Find where the given text appears and provide that cell's center as [X, Y] coordinate. 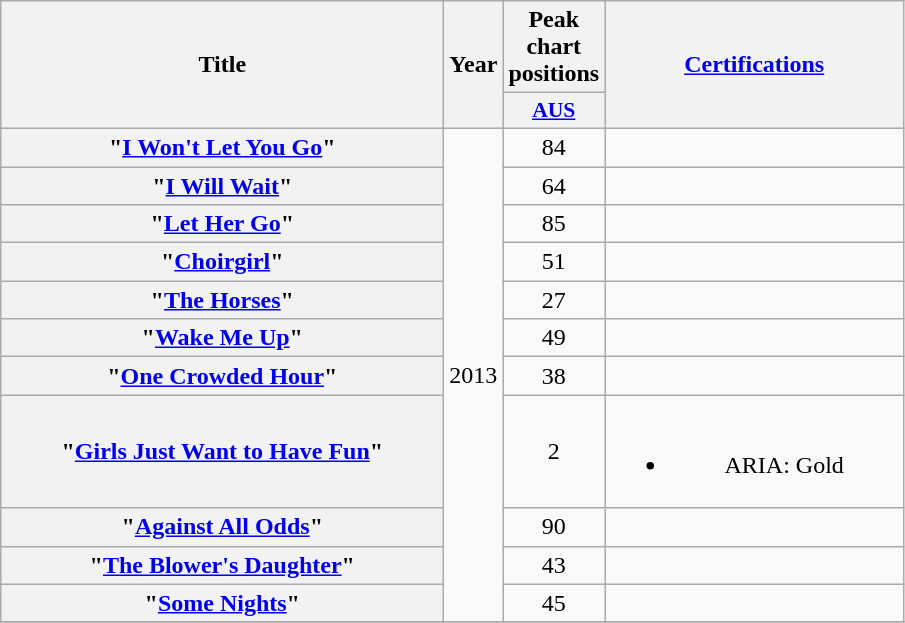
64 [554, 185]
Year [474, 65]
"Some Nights" [222, 603]
Title [222, 65]
ARIA: Gold [754, 452]
"The Horses" [222, 300]
27 [554, 300]
AUS [554, 111]
2 [554, 452]
85 [554, 224]
84 [554, 147]
90 [554, 527]
2013 [474, 375]
"Let Her Go" [222, 224]
"I Will Wait" [222, 185]
"One Crowded Hour" [222, 376]
43 [554, 565]
49 [554, 338]
"Wake Me Up" [222, 338]
"I Won't Let You Go" [222, 147]
"The Blower's Daughter" [222, 565]
"Girls Just Want to Have Fun" [222, 452]
45 [554, 603]
38 [554, 376]
"Choirgirl" [222, 262]
51 [554, 262]
"Against All Odds" [222, 527]
Peak chart positions [554, 47]
Certifications [754, 65]
